Output the (x, y) coordinate of the center of the cell containing the given text.  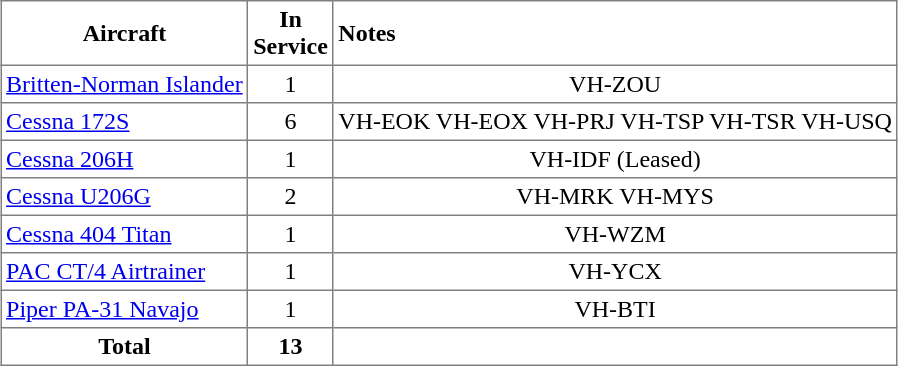
VH-WZM (615, 234)
VH-YCX (615, 272)
VH-MRK VH-MYS (615, 197)
VH-ZOU (615, 84)
In Service (290, 33)
PAC CT/4 Airtrainer (124, 272)
VH-IDF (Leased) (615, 159)
VH-EOK VH-EOX VH-PRJ VH-TSP VH-TSR VH-USQ (615, 122)
Total (124, 347)
6 (290, 122)
2 (290, 197)
13 (290, 347)
Cessna U206G (124, 197)
Cessna 172S (124, 122)
Cessna 206H (124, 159)
Piper PA-31 Navajo (124, 309)
Aircraft (124, 33)
Cessna 404 Titan (124, 234)
Britten-Norman Islander (124, 84)
VH-BTI (615, 309)
Notes (615, 33)
